Output the [x, y] coordinate of the center of the cell containing the given text.  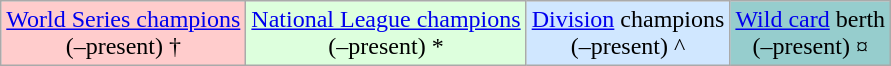
Division champions(–present) ^ [628, 34]
World Series champions(–present) † [124, 34]
National League champions(–present) * [386, 34]
Wild card berth(–present) ¤ [810, 34]
